Find where the given text appears and provide that cell's center as [x, y] coordinate. 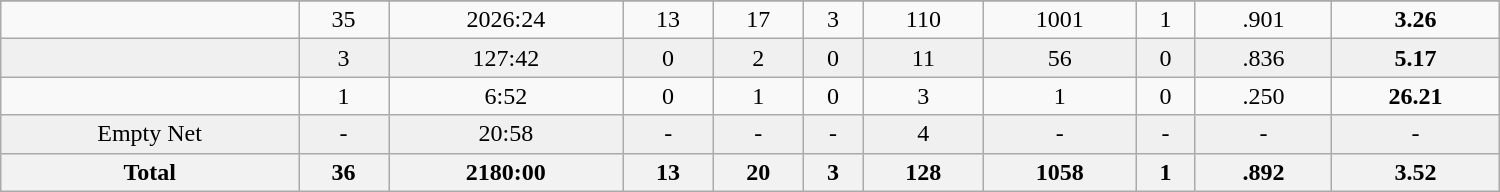
1058 [1060, 172]
20:58 [506, 134]
11 [924, 58]
2180:00 [506, 172]
4 [924, 134]
.892 [1264, 172]
Total [150, 172]
26.21 [1416, 96]
127:42 [506, 58]
3.26 [1416, 20]
35 [343, 20]
1001 [1060, 20]
3.52 [1416, 172]
.901 [1264, 20]
.836 [1264, 58]
6:52 [506, 96]
110 [924, 20]
Empty Net [150, 134]
.250 [1264, 96]
20 [758, 172]
17 [758, 20]
2026:24 [506, 20]
5.17 [1416, 58]
56 [1060, 58]
128 [924, 172]
36 [343, 172]
2 [758, 58]
